Return [X, Y] of the center of cell containing provided text 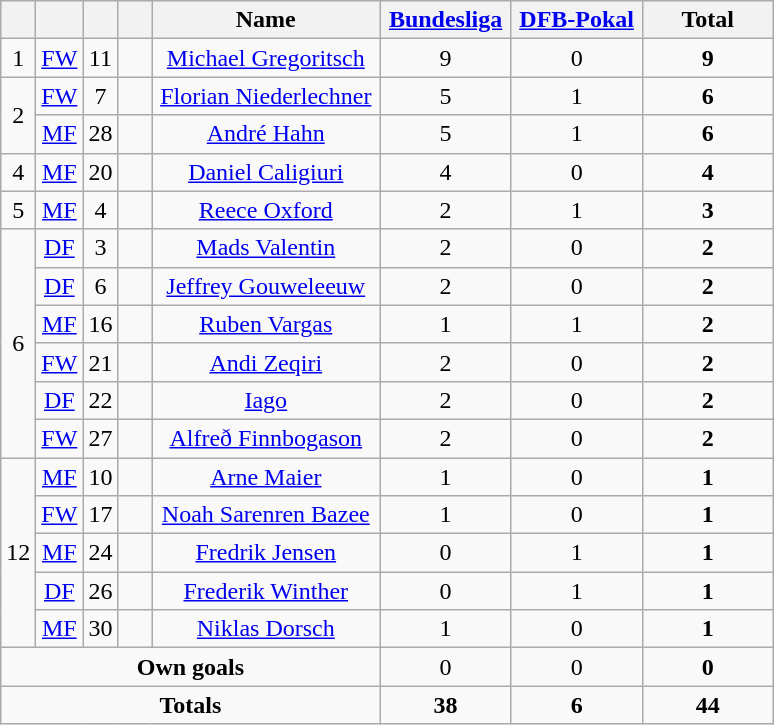
22 [100, 400]
Ruben Vargas [266, 324]
28 [100, 134]
Arne Maier [266, 477]
Jeffrey Gouweleeuw [266, 286]
Bundesliga [446, 20]
Daniel Caligiuri [266, 172]
Mads Valentin [266, 248]
27 [100, 438]
21 [100, 362]
38 [446, 705]
26 [100, 591]
Andi Zeqiri [266, 362]
12 [18, 553]
Own goals [190, 667]
André Hahn [266, 134]
17 [100, 515]
16 [100, 324]
Name [266, 20]
24 [100, 553]
Florian Niederlechner [266, 96]
Totals [190, 705]
44 [708, 705]
Alfreð Finnbogason [266, 438]
11 [100, 58]
Frederik Winther [266, 591]
DFB-Pokal [576, 20]
7 [100, 96]
Total [708, 20]
Niklas Dorsch [266, 629]
Reece Oxford [266, 210]
Iago [266, 400]
Fredrik Jensen [266, 553]
Noah Sarenren Bazee [266, 515]
Michael Gregoritsch [266, 58]
30 [100, 629]
10 [100, 477]
20 [100, 172]
